Provide the (x, y) coordinate of the cell's center where the given text is located.  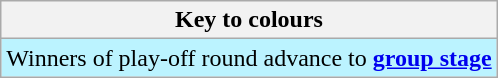
Winners of play-off round advance to group stage (249, 58)
Key to colours (249, 20)
